Locate the cell with the specified text and output its [x, y] center coordinate. 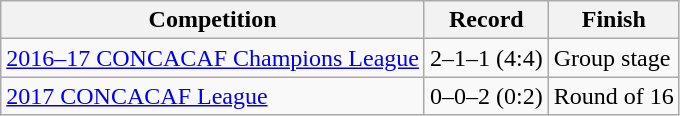
Group stage [614, 58]
Round of 16 [614, 96]
0–0–2 (0:2) [486, 96]
Record [486, 20]
Finish [614, 20]
Competition [213, 20]
2017 CONCACAF League [213, 96]
2–1–1 (4:4) [486, 58]
2016–17 CONCACAF Champions League [213, 58]
